Output the [x, y] coordinate of the center of the cell containing the given text.  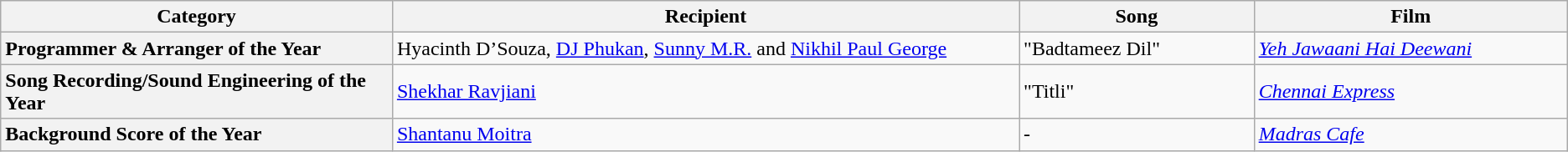
Film [1411, 17]
Hyacinth D’Souza, DJ Phukan, Sunny M.R. and Nikhil Paul George [705, 48]
Song [1137, 17]
Song Recording/Sound Engineering of the Year [197, 92]
"Titli" [1137, 92]
Yeh Jawaani Hai Deewani [1411, 48]
Chennai Express [1411, 92]
Category [197, 17]
Recipient [705, 17]
Programmer & Arranger of the Year [197, 48]
- [1137, 134]
Madras Cafe [1411, 134]
Shekhar Ravjiani [705, 92]
Shantanu Moitra [705, 134]
"Badtameez Dil" [1137, 48]
Background Score of the Year [197, 134]
